Locate the cell with the specified text and output its [X, Y] center coordinate. 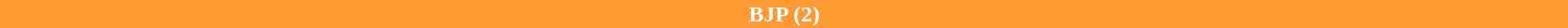
BJP (2) [784, 14]
